Determine the (X, Y) coordinate at the center of the cell enclosing the given text.  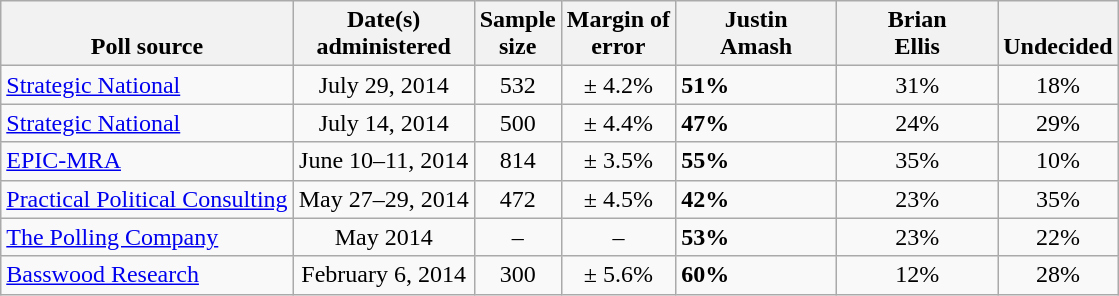
10% (1058, 161)
Samplesize (518, 34)
± 3.5% (618, 161)
814 (518, 161)
55% (756, 161)
May 2014 (384, 237)
February 6, 2014 (384, 275)
60% (756, 275)
Date(s)administered (384, 34)
300 (518, 275)
500 (518, 123)
31% (918, 85)
24% (918, 123)
± 4.2% (618, 85)
42% (756, 199)
28% (1058, 275)
532 (518, 85)
18% (1058, 85)
53% (756, 237)
July 14, 2014 (384, 123)
Undecided (1058, 34)
± 5.6% (618, 275)
Practical Political Consulting (147, 199)
Poll source (147, 34)
Basswood Research (147, 275)
June 10–11, 2014 (384, 161)
12% (918, 275)
29% (1058, 123)
BrianEllis (918, 34)
± 4.4% (618, 123)
472 (518, 199)
July 29, 2014 (384, 85)
May 27–29, 2014 (384, 199)
22% (1058, 237)
Margin oferror (618, 34)
± 4.5% (618, 199)
EPIC-MRA (147, 161)
The Polling Company (147, 237)
JustinAmash (756, 34)
51% (756, 85)
47% (756, 123)
